Find where the given text appears and provide that cell's center as (x, y) coordinate. 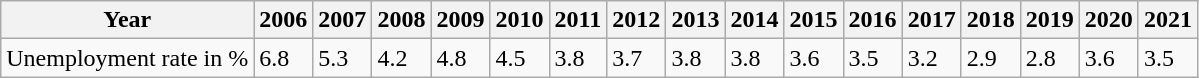
2018 (990, 20)
2008 (402, 20)
4.8 (460, 58)
6.8 (284, 58)
2006 (284, 20)
3.2 (932, 58)
2.8 (1050, 58)
2020 (1108, 20)
2.9 (990, 58)
Year (128, 20)
2010 (520, 20)
4.2 (402, 58)
2009 (460, 20)
2019 (1050, 20)
2014 (754, 20)
2015 (814, 20)
2012 (636, 20)
2021 (1168, 20)
4.5 (520, 58)
2007 (342, 20)
2016 (872, 20)
Unemployment rate in % (128, 58)
3.7 (636, 58)
2011 (578, 20)
5.3 (342, 58)
2013 (696, 20)
2017 (932, 20)
